Search for the cell housing the specified text and yield its (X, Y) center coordinate. 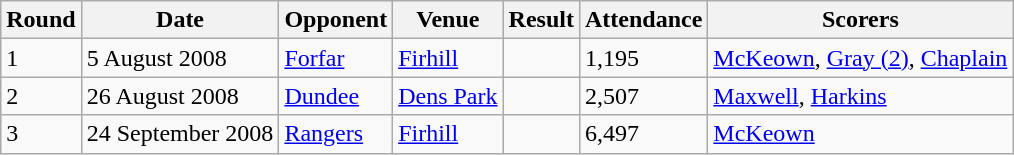
1,195 (643, 58)
5 August 2008 (180, 58)
Round (41, 20)
Dundee (336, 96)
24 September 2008 (180, 134)
Attendance (643, 20)
Forfar (336, 58)
Opponent (336, 20)
McKeown (860, 134)
Maxwell, Harkins (860, 96)
Date (180, 20)
2 (41, 96)
Scorers (860, 20)
Venue (448, 20)
Rangers (336, 134)
3 (41, 134)
26 August 2008 (180, 96)
McKeown, Gray (2), Chaplain (860, 58)
2,507 (643, 96)
Result (541, 20)
Dens Park (448, 96)
1 (41, 58)
6,497 (643, 134)
